Scan for the cell matching the given text and deliver its (x, y) coordinate at center. 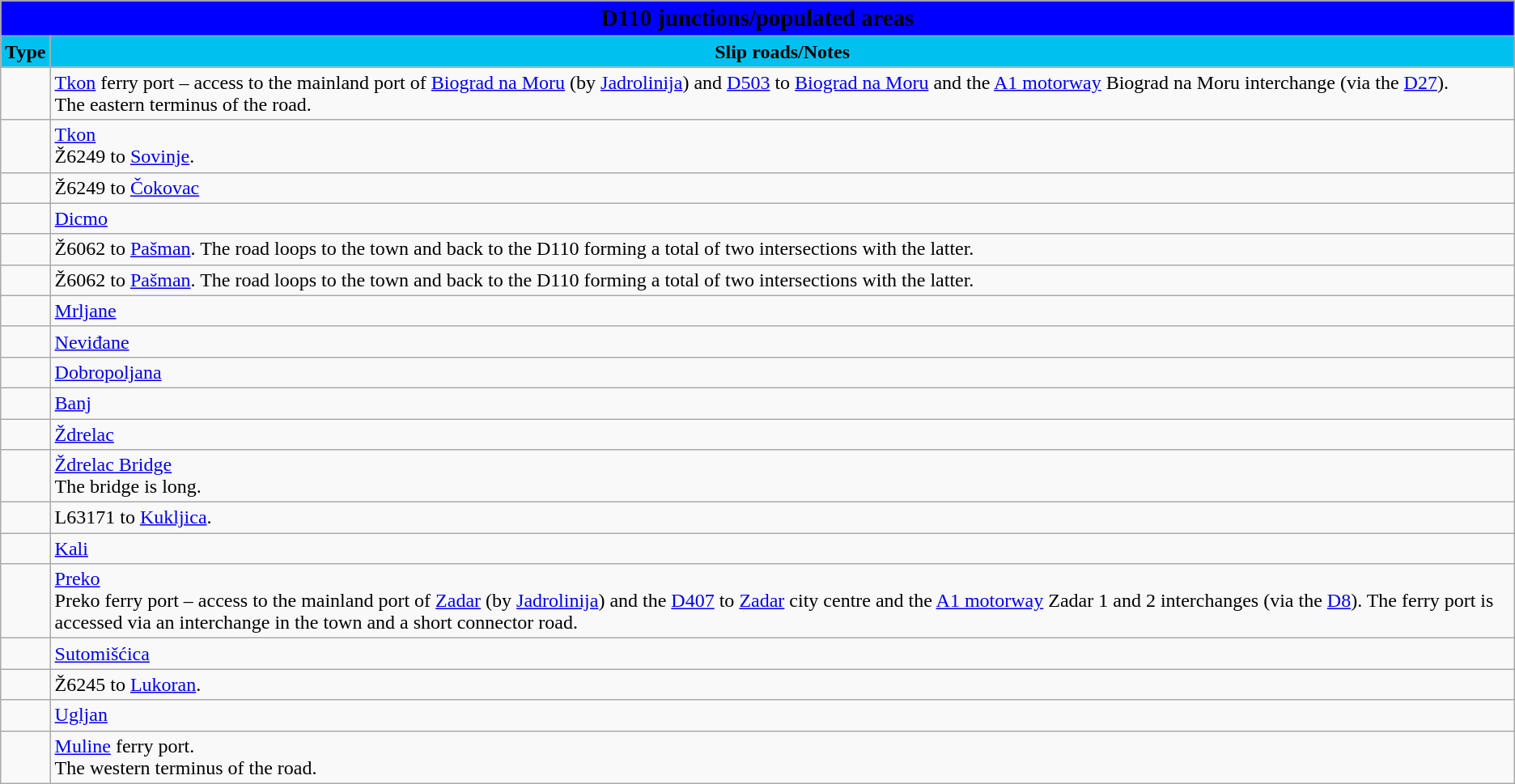
Dicmo (782, 218)
Ugljan (782, 715)
Ždrelac (782, 434)
Ž6245 to Lukoran. (782, 684)
Mrljane (782, 311)
Neviđane (782, 341)
Type (26, 52)
Ž6249 to Čokovac (782, 188)
D110 junctions/populated areas (757, 19)
Ždrelac BridgeThe bridge is long. (782, 476)
Muline ferry port.The western terminus of the road. (782, 757)
Banj (782, 403)
Kali (782, 549)
Slip roads/Notes (782, 52)
L63171 to Kukljica. (782, 518)
TkonŽ6249 to Sovinje. (782, 146)
Dobropoljana (782, 372)
Sutomišćica (782, 654)
